For the text-containing cell, return its midpoint in (X, Y) coordinate format. 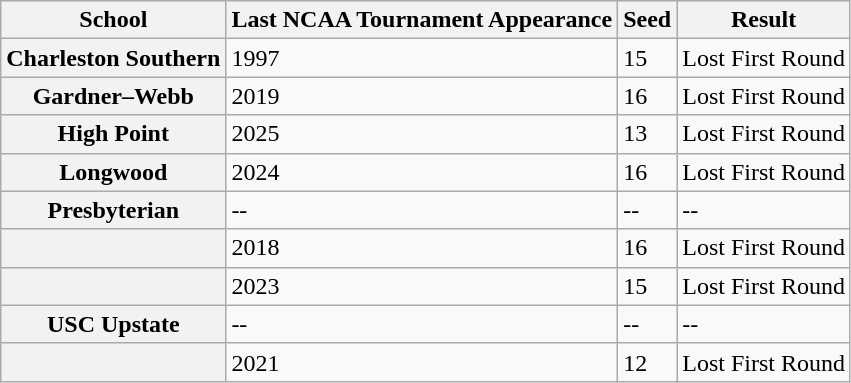
School (114, 20)
2024 (422, 172)
12 (648, 362)
High Point (114, 134)
2021 (422, 362)
Seed (648, 20)
Gardner–Webb (114, 96)
2019 (422, 96)
Longwood (114, 172)
2023 (422, 286)
1997 (422, 58)
2018 (422, 248)
2025 (422, 134)
13 (648, 134)
USC Upstate (114, 324)
Last NCAA Tournament Appearance (422, 20)
Charleston Southern (114, 58)
Presbyterian (114, 210)
Result (764, 20)
